Locate the cell with the specified text and output its [x, y] center coordinate. 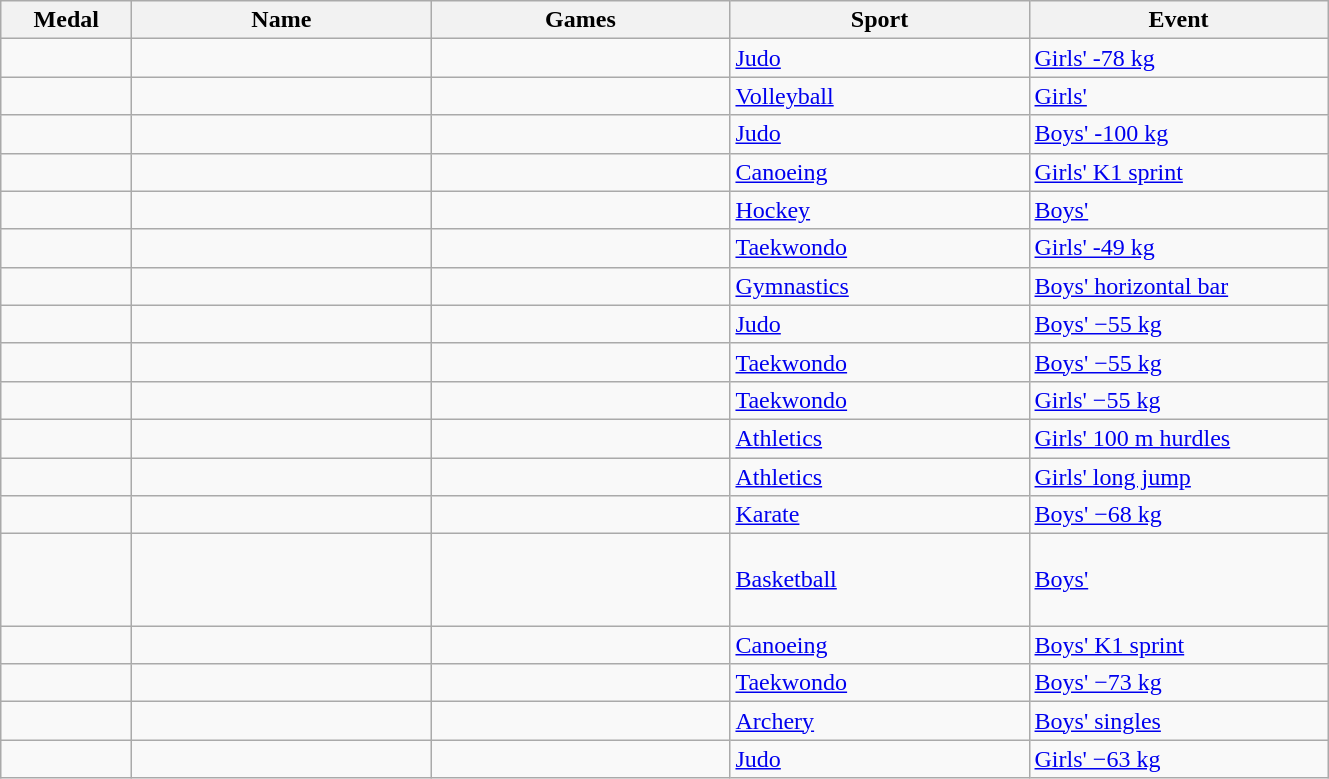
Girls' K1 sprint [1178, 172]
Games [580, 20]
Hockey [880, 210]
Medal [66, 20]
Boys' singles [1178, 721]
Volleyball [880, 96]
Girls' −63 kg [1178, 759]
Girls' 100 m hurdles [1178, 438]
Sport [880, 20]
Boys' horizontal bar [1178, 286]
Girls' −55 kg [1178, 400]
Boys' −73 kg [1178, 683]
Name [282, 20]
Gymnastics [880, 286]
Event [1178, 20]
Girls' [1178, 96]
Girls' -78 kg [1178, 58]
Archery [880, 721]
Girls' long jump [1178, 477]
Boys' -100 kg [1178, 134]
Boys' −68 kg [1178, 515]
Karate [880, 515]
Boys' K1 sprint [1178, 645]
Basketball [880, 580]
Girls' -49 kg [1178, 248]
